Pinpoint the cell where the given text exists, returning its [X, Y] midpoint coordinate. 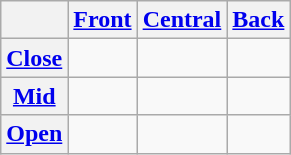
Central [182, 20]
Open [34, 134]
Mid [34, 96]
Front [102, 20]
Close [34, 58]
Back [258, 20]
